Scan for the cell matching the given text and deliver its (x, y) coordinate at center. 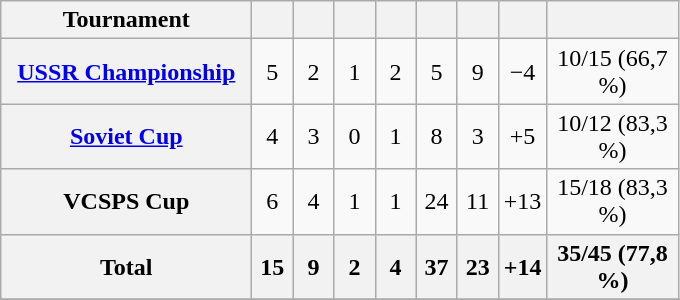
0 (354, 136)
37 (436, 266)
8 (436, 136)
10/15 (66,7 %) (612, 72)
−4 (522, 72)
10/12 (83,3 %) (612, 136)
+14 (522, 266)
15 (272, 266)
+13 (522, 202)
11 (478, 202)
VCSPS Cup (126, 202)
6 (272, 202)
USSR Championship (126, 72)
23 (478, 266)
+5 (522, 136)
24 (436, 202)
Tournament (126, 20)
35/45 (77,8 %) (612, 266)
Total (126, 266)
15/18 (83,3 %) (612, 202)
Soviet Cup (126, 136)
